Identify which cell holds the provided text, then report its [X, Y] central coordinate. 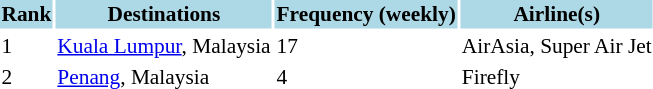
Frequency (weekly) [366, 14]
Rank [26, 14]
AirAsia, Super Air Jet [556, 46]
17 [366, 46]
Airline(s) [556, 14]
Destinations [164, 14]
1 [26, 46]
Kuala Lumpur, Malaysia [164, 46]
